Detect which cell encompasses the target text, then output its (x, y) center coordinate. 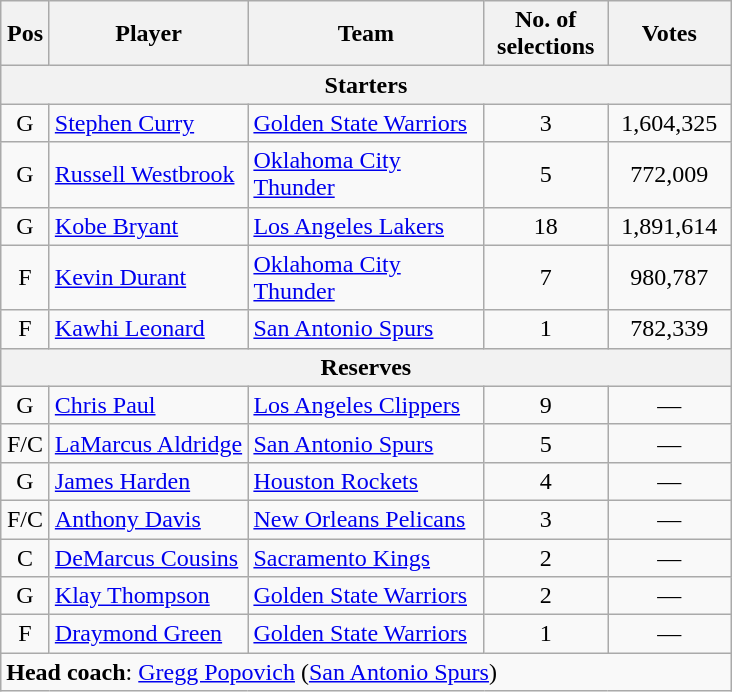
Russell Westbrook (148, 174)
Votes (670, 34)
Houston Rockets (366, 481)
Starters (366, 85)
Kawhi Leonard (148, 329)
Anthony Davis (148, 519)
Klay Thompson (148, 596)
9 (546, 405)
Chris Paul (148, 405)
7 (546, 278)
Los Angeles Clippers (366, 405)
4 (546, 481)
Stephen Curry (148, 123)
Draymond Green (148, 634)
No. of selections (546, 34)
New Orleans Pelicans (366, 519)
C (26, 557)
Kobe Bryant (148, 226)
18 (546, 226)
Player (148, 34)
DeMarcus Cousins (148, 557)
Reserves (366, 367)
Sacramento Kings (366, 557)
980,787 (670, 278)
1,604,325 (670, 123)
1,891,614 (670, 226)
782,339 (670, 329)
Head coach: Gregg Popovich (San Antonio Spurs) (366, 672)
772,009 (670, 174)
Los Angeles Lakers (366, 226)
James Harden (148, 481)
LaMarcus Aldridge (148, 443)
Pos (26, 34)
Kevin Durant (148, 278)
Team (366, 34)
